Capture the cell that displays the provided text and extract its (X, Y) central coordinate. 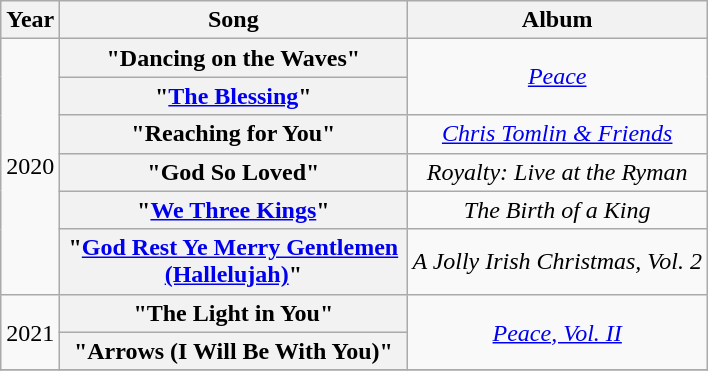
2020 (30, 166)
The Birth of a King (558, 210)
"The Blessing" (234, 96)
"Reaching for You" (234, 134)
A Jolly Irish Christmas, Vol. 2 (558, 262)
"We Three Kings" (234, 210)
2021 (30, 332)
Peace (558, 77)
Album (558, 20)
"God Rest Ye Merry Gentlemen (Hallelujah)" (234, 262)
Year (30, 20)
Chris Tomlin & Friends (558, 134)
"Dancing on the Waves" (234, 58)
"God So Loved" (234, 172)
Song (234, 20)
"Arrows (I Will Be With You)" (234, 351)
Peace, Vol. II (558, 332)
Royalty: Live at the Ryman (558, 172)
"The Light in You" (234, 313)
